Determine the (x, y) coordinate at the center of the cell enclosing the given text.  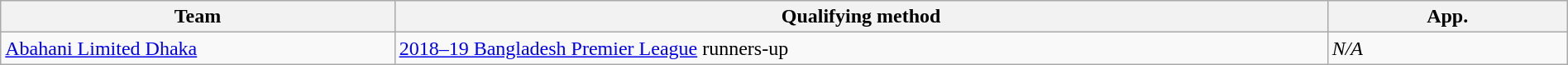
2018–19 Bangladesh Premier League runners-up (861, 48)
Qualifying method (861, 17)
App. (1447, 17)
Team (198, 17)
N/A (1447, 48)
Abahani Limited Dhaka (198, 48)
